Detect which cell encompasses the target text, then output its [x, y] center coordinate. 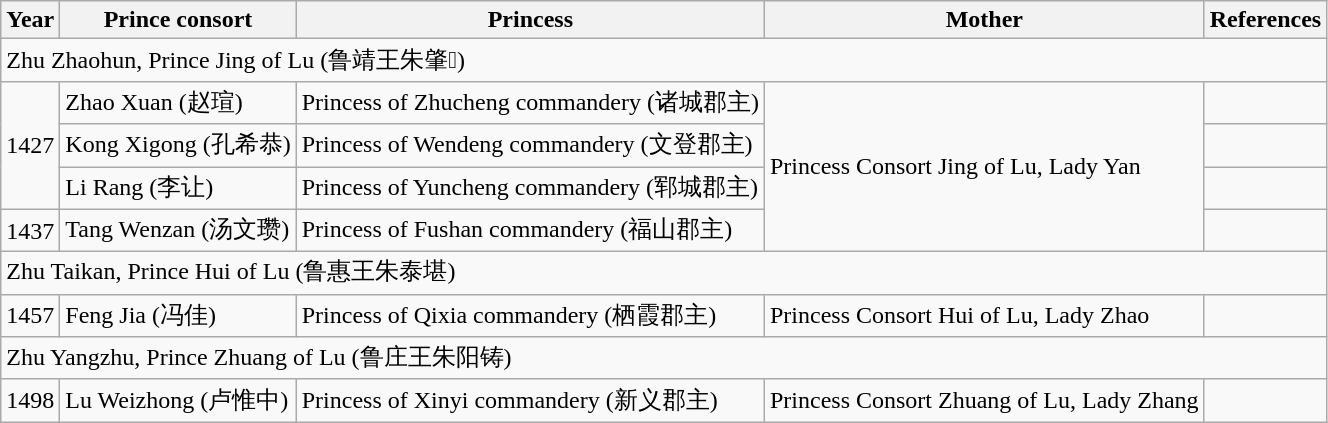
1498 [30, 400]
Princess of Wendeng commandery (文登郡主) [530, 146]
Princess of Xinyi commandery (新义郡主) [530, 400]
Year [30, 20]
Li Rang (李让) [178, 188]
References [1266, 20]
Feng Jia (冯佳) [178, 316]
Princess Consort Zhuang of Lu, Lady Zhang [984, 400]
1457 [30, 316]
Princess Consort Hui of Lu, Lady Zhao [984, 316]
Prince consort [178, 20]
Zhu Taikan, Prince Hui of Lu (鲁惠王朱泰堪) [664, 274]
Princess of Fushan commandery (福山郡主) [530, 230]
Princess [530, 20]
Mother [984, 20]
Lu Weizhong (卢惟中) [178, 400]
Zhu Zhaohun, Prince Jing of Lu (鲁靖王朱肇𪸩) [664, 60]
Kong Xigong (孔希恭) [178, 146]
Princess of Yuncheng commandery (郓城郡主) [530, 188]
Princess of Qixia commandery (栖霞郡主) [530, 316]
1437 [30, 230]
Princess of Zhucheng commandery (诸城郡主) [530, 102]
Zhao Xuan (赵瑄) [178, 102]
Princess Consort Jing of Lu, Lady Yan [984, 166]
1427 [30, 145]
Tang Wenzan (汤文瓒) [178, 230]
Zhu Yangzhu, Prince Zhuang of Lu (鲁庄王朱阳铸) [664, 358]
